Search for the cell housing the specified text and yield its (X, Y) center coordinate. 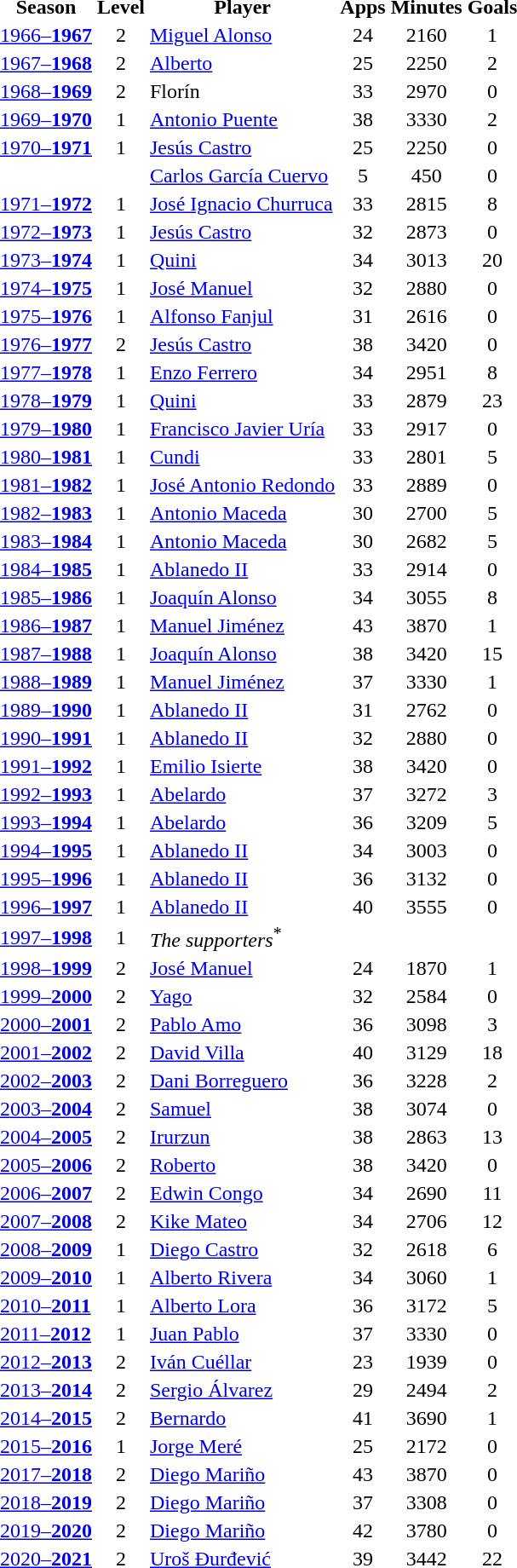
5 (363, 176)
Juan Pablo (242, 1335)
Francisco Javier Uría (242, 429)
Antonio Puente (242, 120)
Roberto (242, 1166)
Iván Cuéllar (242, 1363)
Edwin Congo (242, 1194)
3132 (426, 879)
2160 (426, 35)
2700 (426, 514)
3074 (426, 1110)
Emilio Isierte (242, 766)
Sergio Álvarez (242, 1391)
3013 (426, 260)
2879 (426, 401)
2914 (426, 570)
2706 (426, 1222)
Alberto Rivera (242, 1278)
Samuel (242, 1110)
The supporters* (242, 937)
3055 (426, 597)
Bernardo (242, 1419)
José Ignacio Churruca (242, 204)
Irurzun (242, 1138)
3060 (426, 1278)
23 (363, 1363)
José Antonio Redondo (242, 485)
2682 (426, 541)
450 (426, 176)
1939 (426, 1363)
Kike Mateo (242, 1222)
Pablo Amo (242, 1025)
1870 (426, 969)
3098 (426, 1025)
2873 (426, 233)
2172 (426, 1447)
3129 (426, 1053)
3209 (426, 822)
Cundi (242, 458)
41 (363, 1419)
2889 (426, 485)
2690 (426, 1194)
David Villa (242, 1053)
Yago (242, 997)
3308 (426, 1503)
3555 (426, 908)
Alberto (242, 64)
2970 (426, 91)
3003 (426, 851)
Carlos García Cuervo (242, 176)
2584 (426, 997)
3690 (426, 1419)
3780 (426, 1531)
2494 (426, 1391)
3172 (426, 1306)
2801 (426, 458)
Alberto Lora (242, 1306)
2616 (426, 316)
2762 (426, 710)
2863 (426, 1138)
2815 (426, 204)
2618 (426, 1250)
Florín (242, 91)
2917 (426, 429)
Dani Borreguero (242, 1081)
3228 (426, 1081)
42 (363, 1531)
2951 (426, 372)
Enzo Ferrero (242, 372)
3272 (426, 795)
Jorge Meré (242, 1447)
Miguel Alonso (242, 35)
Diego Castro (242, 1250)
29 (363, 1391)
Alfonso Fanjul (242, 316)
